Output the [x, y] coordinate of the center of the cell containing the given text.  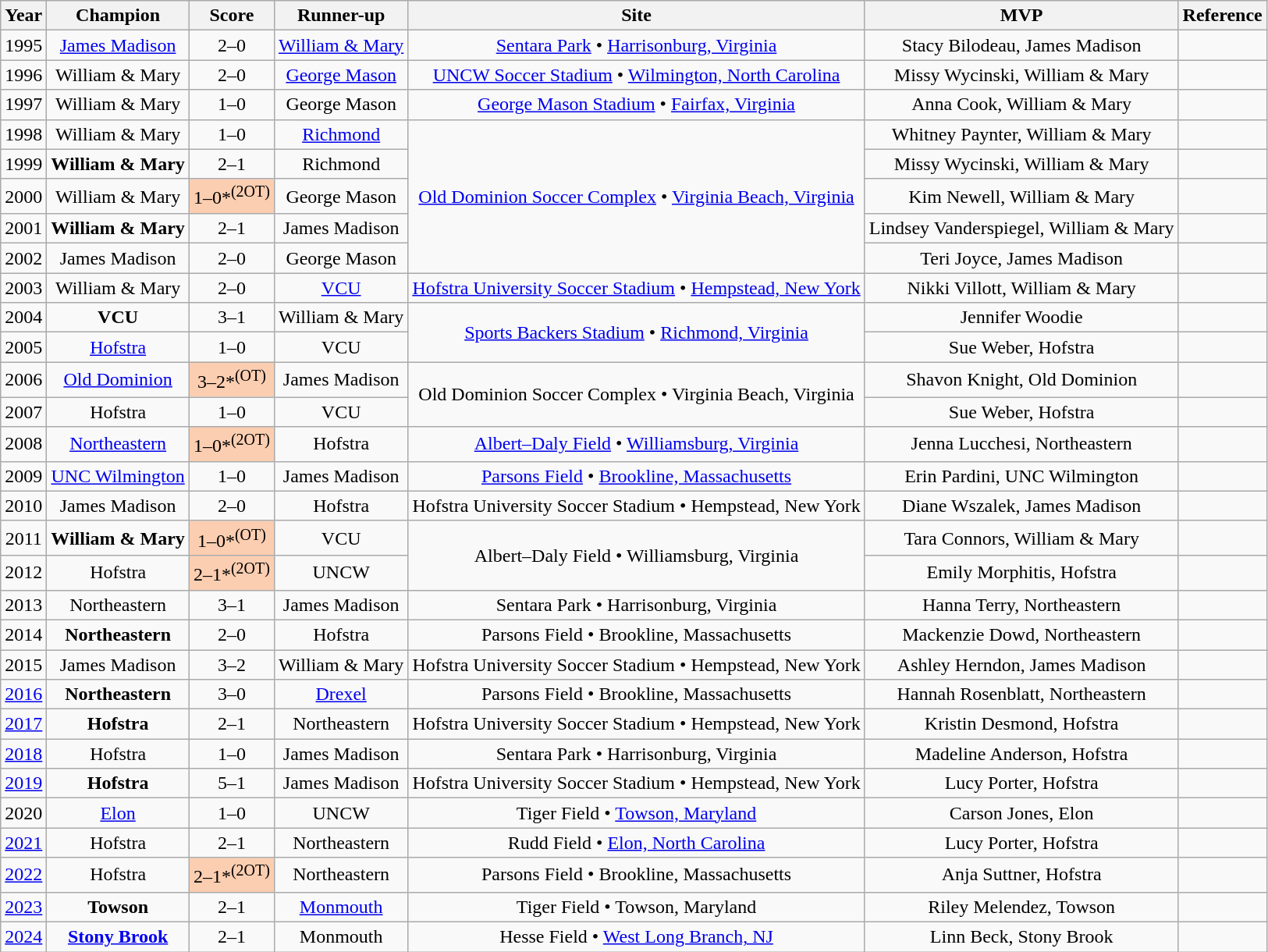
2010 [23, 506]
Old Dominion [119, 379]
Hanna Terry, Northeastern [1021, 605]
Erin Pardini, UNC Wilmington [1021, 476]
2004 [23, 318]
1–0*(OT) [231, 538]
2000 [23, 197]
Reference [1222, 16]
Mackenzie Dowd, Northeastern [1021, 634]
2013 [23, 605]
UNC Wilmington [119, 476]
2006 [23, 379]
1997 [23, 105]
Teri Joyce, James Madison [1021, 258]
Emily Morphitis, Hofstra [1021, 573]
2017 [23, 724]
Anja Suttner, Hofstra [1021, 876]
Lindsey Vanderspiegel, William & Mary [1021, 229]
3–0 [231, 694]
2020 [23, 813]
Madeline Anderson, Hofstra [1021, 754]
2015 [23, 665]
UNCW Soccer Stadium • Wilmington, North Carolina [637, 75]
2022 [23, 876]
3–2 [231, 665]
Runner-up [340, 16]
2003 [23, 288]
Jennifer Woodie [1021, 318]
Rudd Field • Elon, North Carolina [637, 843]
2009 [23, 476]
2021 [23, 843]
Towson [119, 908]
Carson Jones, Elon [1021, 813]
Drexel [340, 694]
1999 [23, 164]
Kim Newell, William & Mary [1021, 197]
MVP [1021, 16]
1995 [23, 45]
1998 [23, 134]
Stony Brook [119, 937]
Elon [119, 813]
2024 [23, 937]
Stacy Bilodeau, James Madison [1021, 45]
2002 [23, 258]
2014 [23, 634]
Champion [119, 16]
2011 [23, 538]
Nikki Villott, William & Mary [1021, 288]
5–1 [231, 783]
3–2*(OT) [231, 379]
2019 [23, 783]
Jenna Lucchesi, Northeastern [1021, 445]
2016 [23, 694]
Hesse Field • West Long Branch, NJ [637, 937]
Sports Backers Stadium • Richmond, Virginia [637, 332]
Year [23, 16]
2001 [23, 229]
Score [231, 16]
Anna Cook, William & Mary [1021, 105]
2005 [23, 347]
2023 [23, 908]
Ashley Herndon, James Madison [1021, 665]
2007 [23, 412]
2018 [23, 754]
Whitney Paynter, William & Mary [1021, 134]
Kristin Desmond, Hofstra [1021, 724]
Linn Beck, Stony Brook [1021, 937]
George Mason Stadium • Fairfax, Virginia [637, 105]
2012 [23, 573]
Site [637, 16]
Diane Wszalek, James Madison [1021, 506]
Shavon Knight, Old Dominion [1021, 379]
2008 [23, 445]
1996 [23, 75]
Hannah Rosenblatt, Northeastern [1021, 694]
Tara Connors, William & Mary [1021, 538]
Riley Melendez, Towson [1021, 908]
